Return (x, y) of the center of cell containing provided text 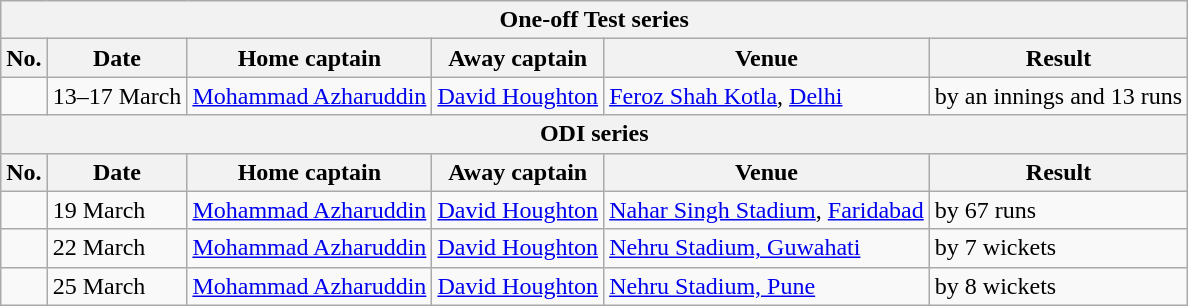
by an innings and 13 runs (1058, 96)
ODI series (594, 134)
Feroz Shah Kotla, Delhi (767, 96)
by 67 runs (1058, 210)
Nahar Singh Stadium, Faridabad (767, 210)
19 March (117, 210)
Nehru Stadium, Guwahati (767, 248)
22 March (117, 248)
Nehru Stadium, Pune (767, 286)
13–17 March (117, 96)
by 7 wickets (1058, 248)
One-off Test series (594, 20)
25 March (117, 286)
by 8 wickets (1058, 286)
